Find where the given text appears and provide that cell's center as (x, y) coordinate. 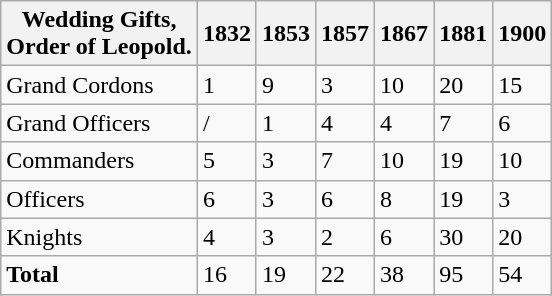
30 (464, 237)
38 (404, 275)
1881 (464, 34)
Grand Cordons (100, 85)
2 (344, 237)
15 (522, 85)
5 (226, 161)
1832 (226, 34)
/ (226, 123)
1900 (522, 34)
95 (464, 275)
Knights (100, 237)
1857 (344, 34)
16 (226, 275)
1867 (404, 34)
Grand Officers (100, 123)
Total (100, 275)
9 (286, 85)
22 (344, 275)
8 (404, 199)
Wedding Gifts,Order of Leopold. (100, 34)
Officers (100, 199)
Commanders (100, 161)
1853 (286, 34)
54 (522, 275)
